Scan for the cell matching the given text and deliver its (X, Y) coordinate at center. 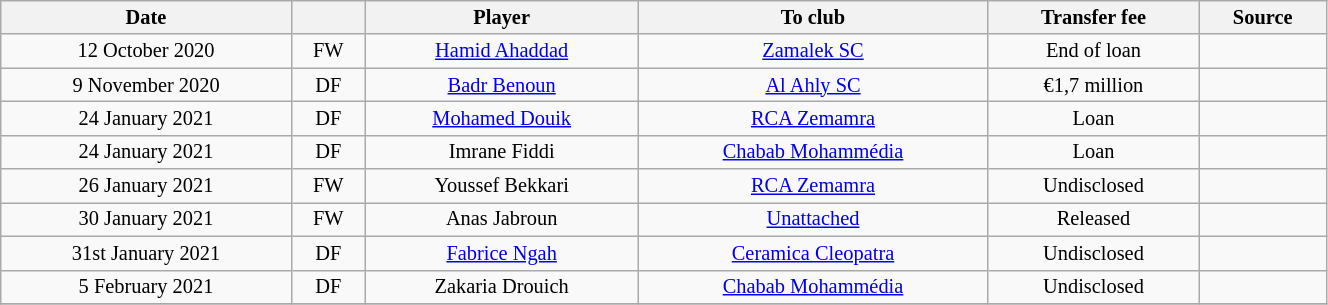
Player (502, 17)
Released (1094, 219)
9 November 2020 (146, 85)
Hamid Ahaddad (502, 51)
Unattached (813, 219)
Al Ahly SC (813, 85)
Youssef Bekkari (502, 186)
Imrane Fiddi (502, 152)
26 January 2021 (146, 186)
€1,7 million (1094, 85)
Zamalek SC (813, 51)
Anas Jabroun (502, 219)
Date (146, 17)
31st January 2021 (146, 253)
Mohamed Douik (502, 118)
Zakaria Drouich (502, 287)
End of loan (1094, 51)
To club (813, 17)
5 February 2021 (146, 287)
30 January 2021 (146, 219)
Fabrice Ngah (502, 253)
Source (1262, 17)
Transfer fee (1094, 17)
Badr Benoun (502, 85)
Ceramica Cleopatra (813, 253)
12 October 2020 (146, 51)
